Find where the given text appears and provide that cell's center as [X, Y] coordinate. 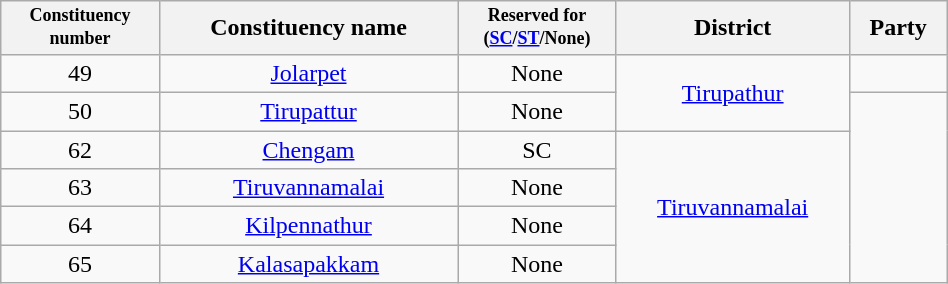
63 [80, 188]
65 [80, 264]
49 [80, 73]
Constituency name [308, 28]
District [732, 28]
Kalasapakkam [308, 264]
Constituency number [80, 28]
Reserved for (SC/ST/None) [538, 28]
Tirupathur [732, 92]
50 [80, 111]
64 [80, 226]
Chengam [308, 150]
Jolarpet [308, 73]
Party [898, 28]
SC [538, 150]
Tirupattur [308, 111]
Kilpennathur [308, 226]
62 [80, 150]
